Locate the cell with the specified text and output its (X, Y) center coordinate. 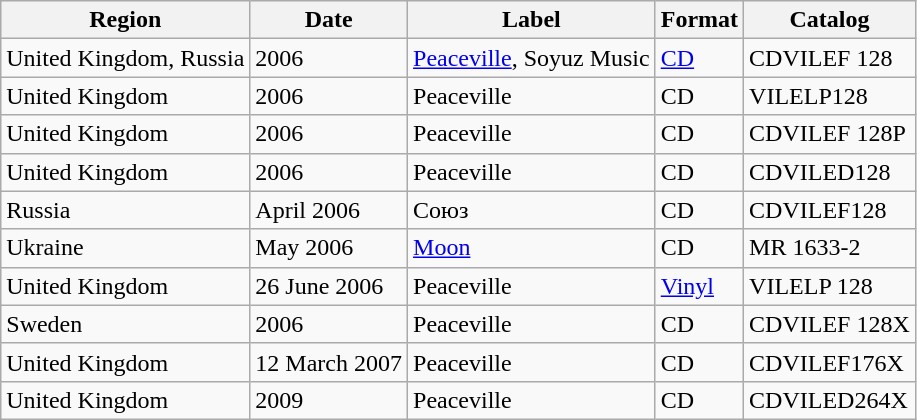
Format (699, 20)
CDVILED264X (830, 400)
CDVILEF 128 (830, 58)
Label (532, 20)
Sweden (126, 324)
MR 1633-2 (830, 248)
2009 (329, 400)
CDVILEF 128P (830, 134)
Moon (532, 248)
Peaceville, Soyuz Music (532, 58)
Catalog (830, 20)
Date (329, 20)
CDVILEF 128X (830, 324)
VILELP 128 (830, 286)
26 June 2006 (329, 286)
April 2006 (329, 210)
VILELP128 (830, 96)
United Kingdom, Russia (126, 58)
CDVILEF128 (830, 210)
Vinyl (699, 286)
12 March 2007 (329, 362)
Ukraine (126, 248)
Region (126, 20)
May 2006 (329, 248)
CDVILED128 (830, 172)
CDVILEF176X (830, 362)
Союз (532, 210)
Russia (126, 210)
